Capture the cell that displays the provided text and extract its [X, Y] central coordinate. 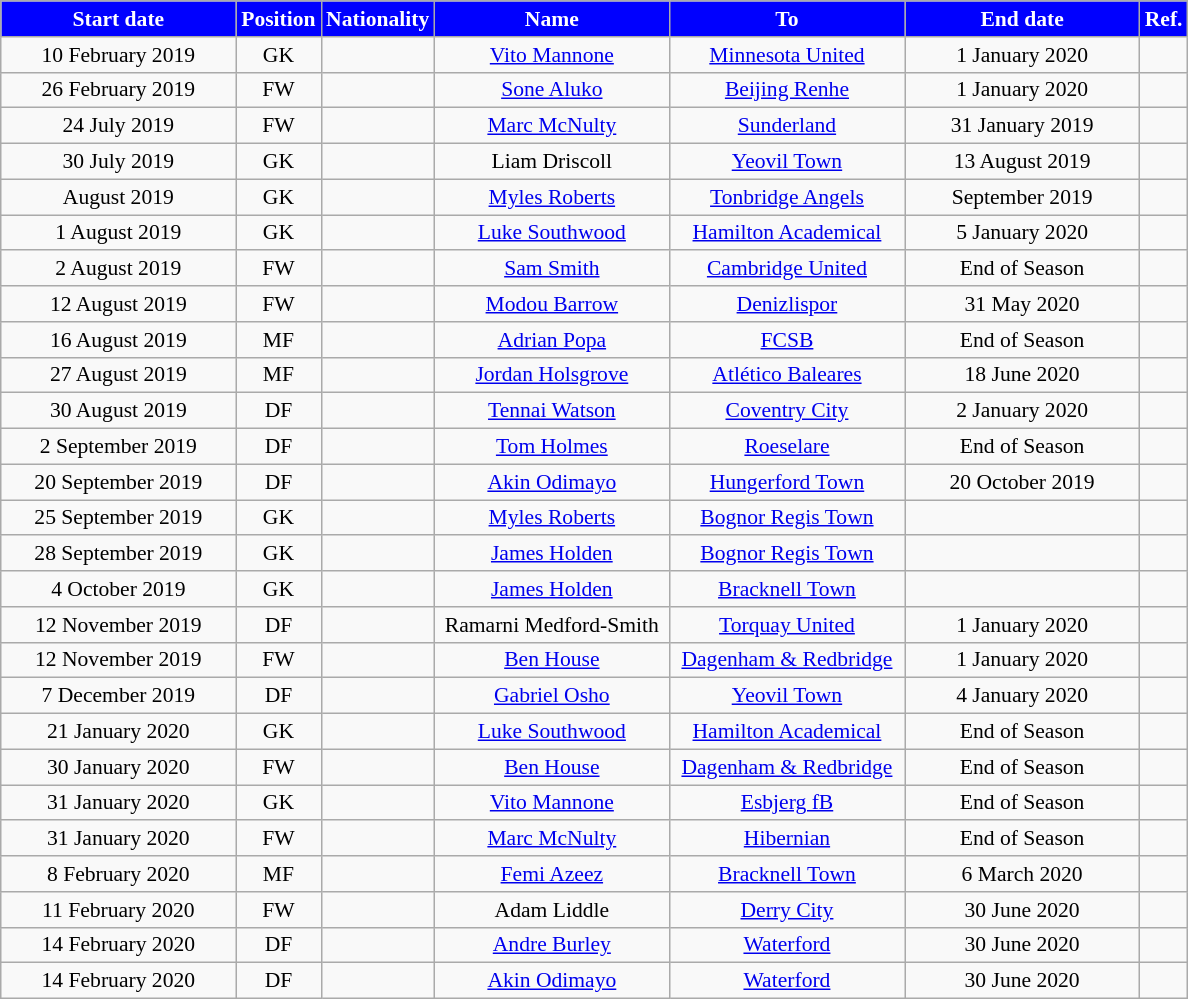
Sam Smith [552, 269]
Name [552, 19]
September 2019 [1022, 197]
Adrian Popa [552, 340]
Femi Azeez [552, 874]
6 March 2020 [1022, 874]
1 August 2019 [118, 233]
21 January 2020 [118, 732]
Sone Aluko [552, 90]
To [786, 19]
Derry City [786, 910]
31 January 2019 [1022, 126]
Minnesota United [786, 55]
End date [1022, 19]
30 January 2020 [118, 767]
Liam Driscoll [552, 162]
2 January 2020 [1022, 411]
Tom Holmes [552, 447]
Ramarni Medford-Smith [552, 625]
Atlético Baleares [786, 375]
FCSB [786, 340]
Modou Barrow [552, 304]
12 August 2019 [118, 304]
16 August 2019 [118, 340]
Gabriel Osho [552, 696]
31 May 2020 [1022, 304]
Beijing Renhe [786, 90]
Andre Burley [552, 945]
8 February 2020 [118, 874]
Jordan Holsgrove [552, 375]
24 July 2019 [118, 126]
Roeselare [786, 447]
Position [278, 19]
28 September 2019 [118, 554]
Ref. [1164, 19]
10 February 2019 [118, 55]
25 September 2019 [118, 518]
Sunderland [786, 126]
Cambridge United [786, 269]
Hibernian [786, 839]
Denizlispor [786, 304]
20 October 2019 [1022, 482]
2 August 2019 [118, 269]
11 February 2020 [118, 910]
Tonbridge Angels [786, 197]
2 September 2019 [118, 447]
18 June 2020 [1022, 375]
Esbjerg fB [786, 803]
26 February 2019 [118, 90]
20 September 2019 [118, 482]
13 August 2019 [1022, 162]
30 August 2019 [118, 411]
7 December 2019 [118, 696]
Torquay United [786, 625]
30 July 2019 [118, 162]
5 January 2020 [1022, 233]
Adam Liddle [552, 910]
Hungerford Town [786, 482]
Coventry City [786, 411]
August 2019 [118, 197]
Start date [118, 19]
Tennai Watson [552, 411]
4 January 2020 [1022, 696]
27 August 2019 [118, 375]
4 October 2019 [118, 589]
Nationality [378, 19]
